Output the (x, y) coordinate of the center of the cell containing the given text.  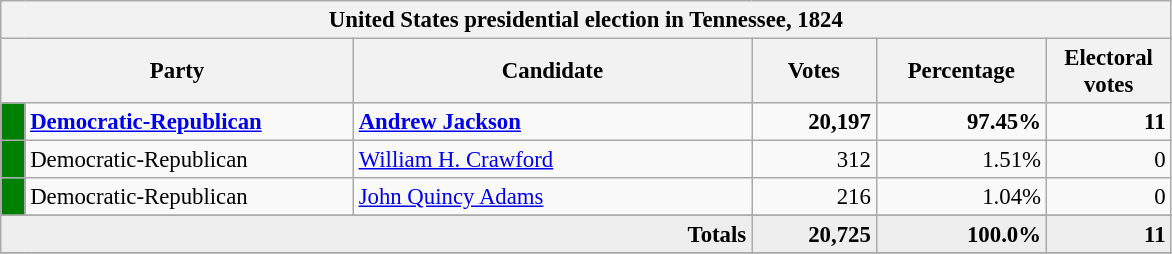
United States presidential election in Tennessee, 1824 (586, 20)
20,197 (814, 122)
John Quincy Adams (552, 197)
312 (814, 160)
97.45% (961, 122)
1.51% (961, 160)
Totals (376, 235)
Electoral votes (1108, 72)
Party (178, 72)
100.0% (961, 235)
Votes (814, 72)
20,725 (814, 235)
Candidate (552, 72)
Andrew Jackson (552, 122)
1.04% (961, 197)
Percentage (961, 72)
William H. Crawford (552, 160)
216 (814, 197)
